Extract the (x, y) coordinate from the center of the cell holding the provided text.  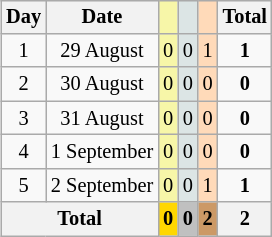
4 (24, 152)
31 August (102, 118)
Date (102, 17)
30 August (102, 84)
Day (24, 17)
2 September (102, 185)
29 August (102, 51)
3 (24, 118)
1 September (102, 152)
5 (24, 185)
